Return [X, Y] of the center of cell containing provided text 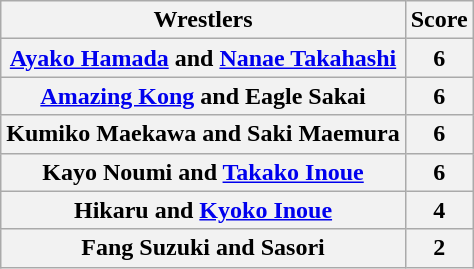
Wrestlers [203, 20]
Ayako Hamada and Nanae Takahashi [203, 58]
Score [439, 20]
Hikaru and Kyoko Inoue [203, 210]
Kayo Noumi and Takako Inoue [203, 172]
Kumiko Maekawa and Saki Maemura [203, 134]
Fang Suzuki and Sasori [203, 248]
4 [439, 210]
Amazing Kong and Eagle Sakai [203, 96]
2 [439, 248]
